From the cell containing the given text, extract its center point as [X, Y] coordinate. 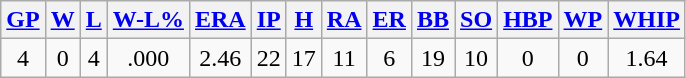
SO [476, 20]
W-L% [148, 20]
W [62, 20]
L [94, 20]
H [304, 20]
22 [268, 58]
WHIP [647, 20]
ERA [220, 20]
10 [476, 58]
WP [583, 20]
IP [268, 20]
11 [344, 58]
GP [23, 20]
19 [432, 58]
ER [389, 20]
HBP [528, 20]
.000 [148, 58]
1.64 [647, 58]
17 [304, 58]
RA [344, 20]
6 [389, 58]
BB [432, 20]
2.46 [220, 58]
